From the cell containing the given text, extract its center point as [x, y] coordinate. 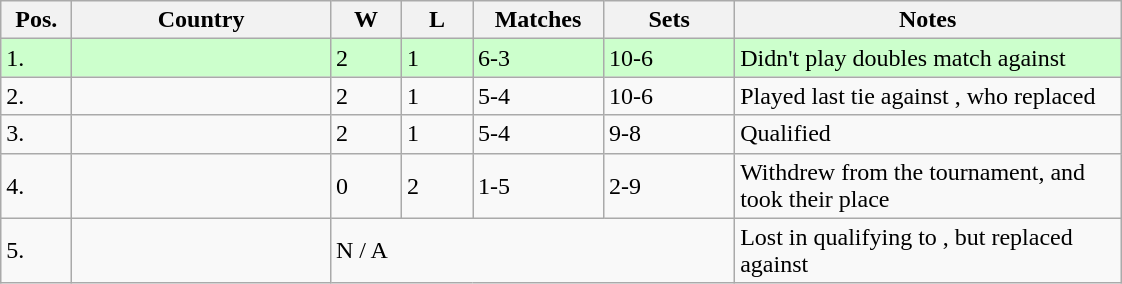
Withdrew from the tournament, and took their place [928, 186]
2. [36, 96]
0 [366, 186]
Pos. [36, 20]
Country [202, 20]
1. [36, 58]
4. [36, 186]
3. [36, 134]
9-8 [670, 134]
6-3 [538, 58]
Sets [670, 20]
W [366, 20]
Matches [538, 20]
L [436, 20]
Played last tie against , who replaced [928, 96]
Notes [928, 20]
1-5 [538, 186]
Qualified [928, 134]
Lost in qualifying to , but replaced against [928, 250]
Didn't play doubles match against [928, 58]
5. [36, 250]
2-9 [670, 186]
N / A [532, 250]
